Provide the (x, y) coordinate of the cell's center where the given text is located.  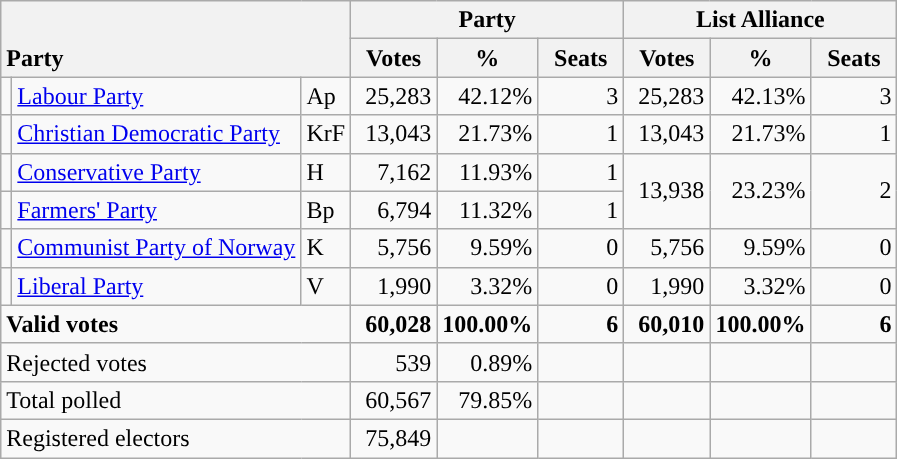
K (326, 248)
60,028 (394, 324)
79.85% (488, 400)
Conservative Party (156, 172)
Ap (326, 96)
7,162 (394, 172)
23.23% (760, 191)
75,849 (394, 438)
13,938 (667, 191)
42.12% (488, 96)
Labour Party (156, 96)
11.32% (488, 210)
Registered electors (176, 438)
Christian Democratic Party (156, 134)
Farmers' Party (156, 210)
H (326, 172)
Rejected votes (176, 362)
KrF (326, 134)
Total polled (176, 400)
0.89% (488, 362)
Communist Party of Norway (156, 248)
Valid votes (176, 324)
2 (854, 191)
539 (394, 362)
6,794 (394, 210)
11.93% (488, 172)
V (326, 286)
60,567 (394, 400)
42.13% (760, 96)
60,010 (667, 324)
Bp (326, 210)
Liberal Party (156, 286)
List Alliance (760, 20)
